From the cell containing the given text, extract its center point as (X, Y) coordinate. 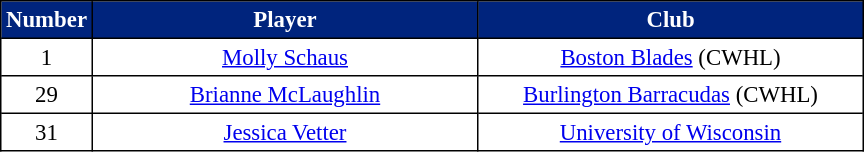
Molly Schaus (285, 57)
Boston Blades (CWHL) (671, 57)
Number (47, 20)
31 (47, 132)
Brianne McLaughlin (285, 95)
Player (285, 20)
29 (47, 95)
University of Wisconsin (671, 132)
Jessica Vetter (285, 132)
Burlington Barracudas (CWHL) (671, 95)
Club (671, 20)
1 (47, 57)
